Output the [X, Y] coordinate of the center of the cell containing the given text.  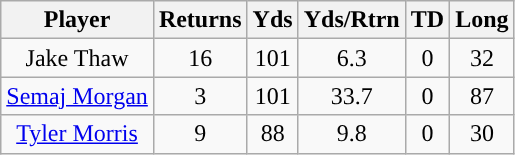
Semaj Morgan [78, 96]
Long [482, 20]
Jake Thaw [78, 58]
33.7 [352, 96]
3 [200, 96]
16 [200, 58]
Player [78, 20]
TD [427, 20]
Yds [272, 20]
Returns [200, 20]
9 [200, 134]
6.3 [352, 58]
Yds/Rtrn [352, 20]
Tyler Morris [78, 134]
30 [482, 134]
9.8 [352, 134]
32 [482, 58]
87 [482, 96]
88 [272, 134]
